Output the [X, Y] coordinate of the center of the cell containing the given text.  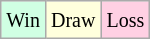
Draw [72, 20]
Loss [126, 20]
Win [24, 20]
